Detect which cell encompasses the target text, then output its [x, y] center coordinate. 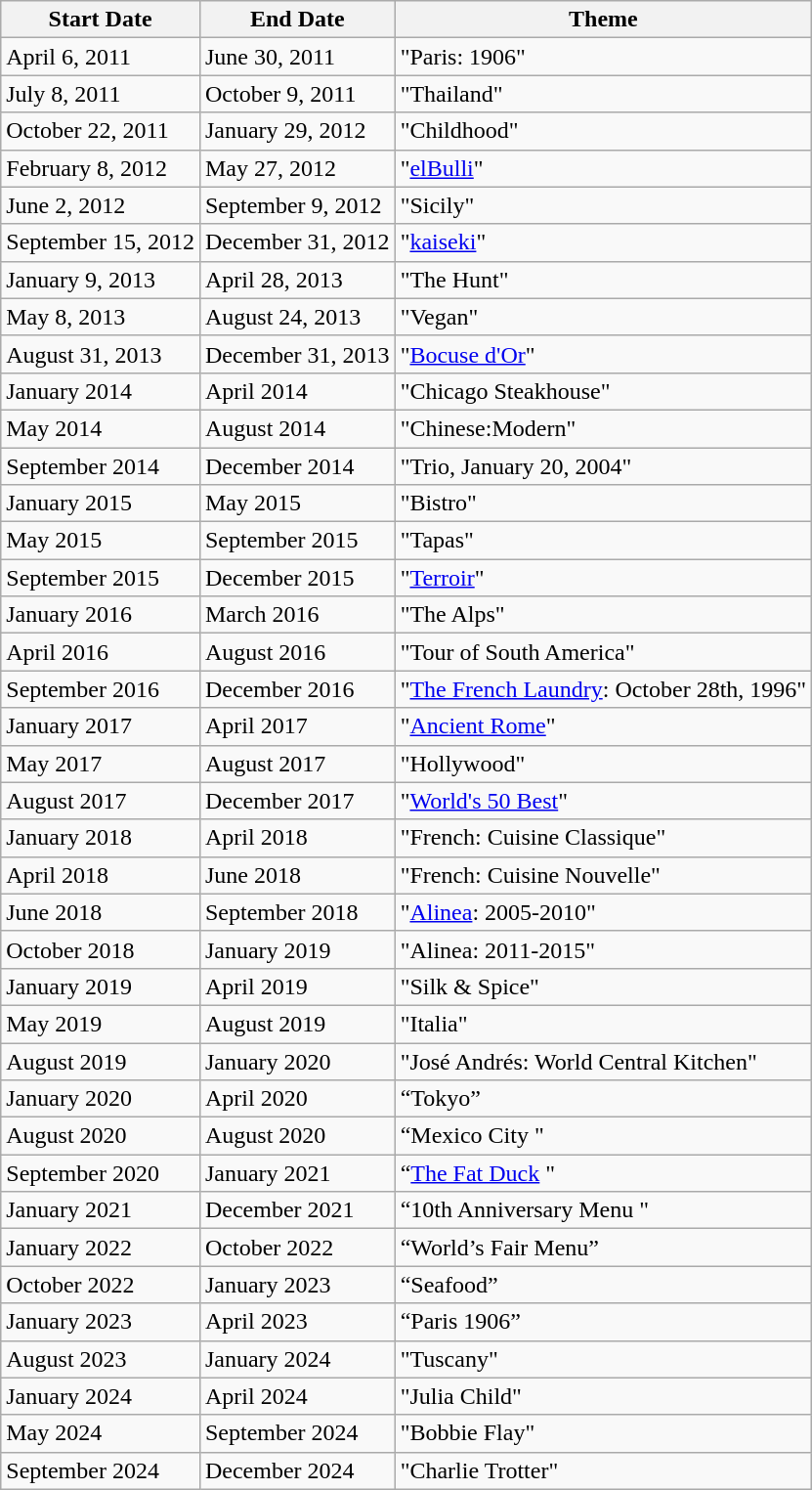
June 2, 2012 [101, 205]
April 2020 [297, 1099]
August 2023 [101, 1359]
"Chinese:Modern" [604, 428]
“Tokyo” [604, 1099]
"Childhood" [604, 131]
"Paris: 1906" [604, 57]
January 2015 [101, 504]
"Bocuse d'Or" [604, 354]
April 2019 [297, 986]
"World's 50 Best" [604, 801]
April 2016 [101, 652]
May 2017 [101, 764]
December 2021 [297, 1210]
December 2015 [297, 578]
"Thailand" [604, 94]
December 2016 [297, 689]
January 9, 2013 [101, 280]
April 2024 [297, 1396]
April 28, 2013 [297, 280]
June 30, 2011 [297, 57]
"The French Laundry: October 28th, 1996" [604, 689]
"Italia" [604, 1024]
"José Andrés: World Central Kitchen" [604, 1061]
August 31, 2013 [101, 354]
"Ancient Rome" [604, 726]
“Seafood” [604, 1285]
December 2024 [297, 1470]
August 2016 [297, 652]
December 31, 2013 [297, 354]
December 2014 [297, 466]
"Alinea: 2011-2015" [604, 949]
April 2014 [297, 391]
October 9, 2011 [297, 94]
“Paris 1906” [604, 1322]
May 2019 [101, 1024]
“Mexico City " [604, 1136]
"kaiseki" [604, 242]
December 2017 [297, 801]
End Date [297, 20]
April 2017 [297, 726]
December 31, 2012 [297, 242]
September 15, 2012 [101, 242]
"Terroir" [604, 578]
May 2014 [101, 428]
"Chicago Steakhouse" [604, 391]
August 2014 [297, 428]
September 2014 [101, 466]
January 2014 [101, 391]
“World’s Fair Menu” [604, 1248]
"The Alps" [604, 615]
September 9, 2012 [297, 205]
"Julia Child" [604, 1396]
"Bistro" [604, 504]
"Bobbie Flay" [604, 1433]
January 29, 2012 [297, 131]
October 2018 [101, 949]
April 2023 [297, 1322]
"Trio, January 20, 2004" [604, 466]
October 22, 2011 [101, 131]
"The Hunt" [604, 280]
September 2016 [101, 689]
May 8, 2013 [101, 317]
August 24, 2013 [297, 317]
"Charlie Trotter" [604, 1470]
Start Date [101, 20]
"Alinea: 2005-2010" [604, 912]
January 2018 [101, 838]
"Tuscany" [604, 1359]
"French: Cuisine Nouvelle" [604, 875]
May 27, 2012 [297, 168]
"Hollywood" [604, 764]
"Sicily" [604, 205]
January 2022 [101, 1248]
"elBulli" [604, 168]
May 2024 [101, 1433]
"Tour of South America" [604, 652]
"French: Cuisine Classique" [604, 838]
September 2018 [297, 912]
January 2016 [101, 615]
March 2016 [297, 615]
September 2020 [101, 1173]
January 2017 [101, 726]
April 6, 2011 [101, 57]
“The Fat Duck " [604, 1173]
"Silk & Spice" [604, 986]
February 8, 2012 [101, 168]
July 8, 2011 [101, 94]
“10th Anniversary Menu " [604, 1210]
"Tapas" [604, 541]
"Vegan" [604, 317]
Theme [604, 20]
